Output the [x, y] coordinate of the center of the cell containing the given text.  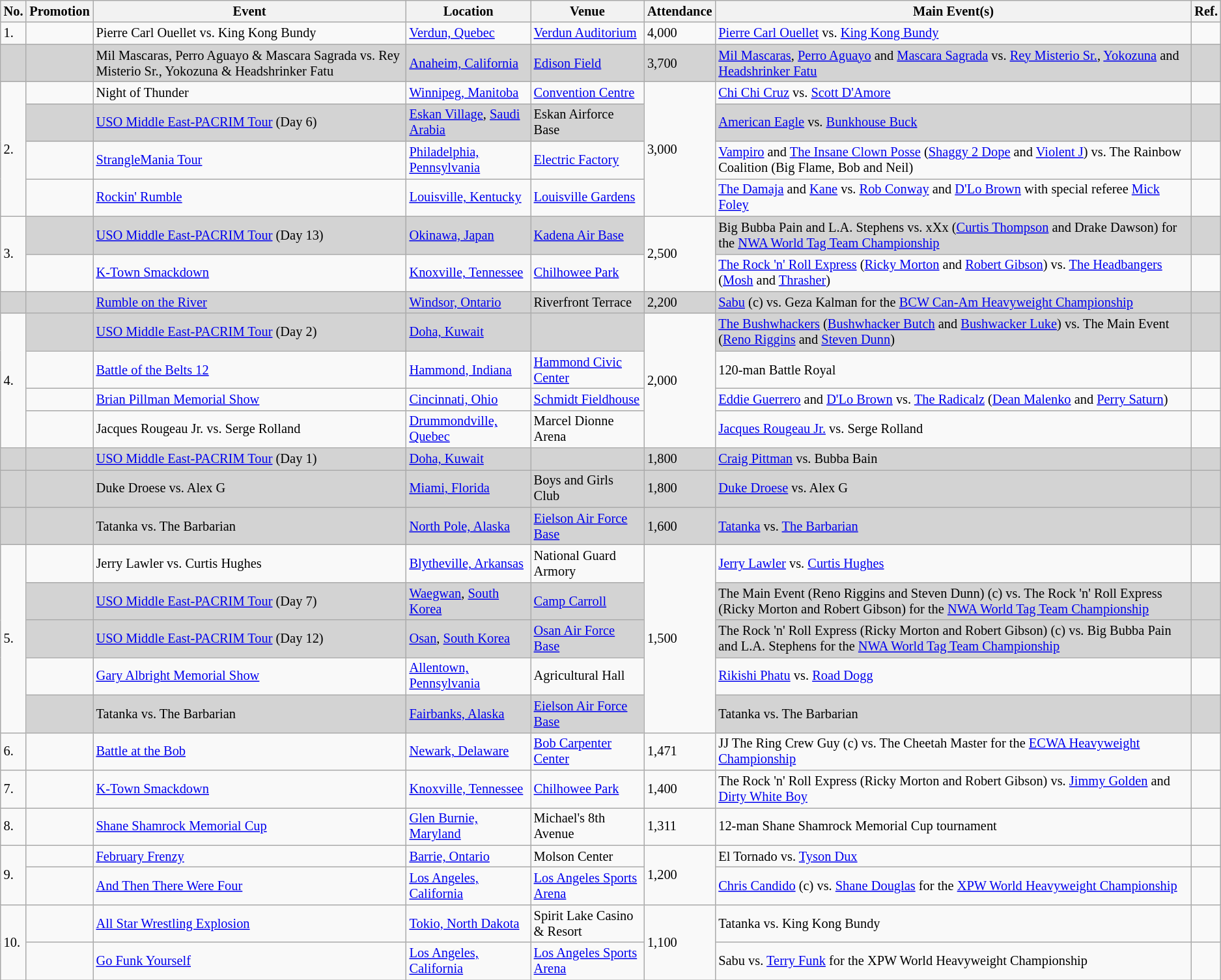
Rumble on the River [250, 302]
Winnipeg, Manitoba [469, 92]
2,500 [680, 254]
Big Bubba Pain and L.A. Stephens vs. xXx (Curtis Thompson and Drake Dawson) for the NWA World Tag Team Championship [953, 235]
Eskan Airforce Base [587, 122]
Agricultural Hall [587, 676]
Hammond, Indiana [469, 370]
All Star Wrestling Explosion [250, 923]
Mil Mascaras, Perro Aguayo & Mascara Sagrada vs. Rey Misterio Sr., Yokozuna & Headshrinker Fatu [250, 63]
Spirit Lake Casino & Resort [587, 923]
USO Middle East-PACRIM Tour (Day 12) [250, 639]
Gary Albright Memorial Show [250, 676]
Michael's 8th Avenue [587, 826]
Waegwan, South Korea [469, 601]
Drummondville, Quebec [469, 429]
And Then There Were Four [250, 886]
Battle at the Bob [250, 751]
Ref. [1206, 11]
1,400 [680, 789]
USO Middle East-PACRIM Tour (Day 1) [250, 459]
Barrie, Ontario [469, 856]
Molson Center [587, 856]
Hammond Civic Center [587, 370]
The Damaja and Kane vs. Rob Conway and D'Lo Brown with special referee Mick Foley [953, 197]
Louisville Gardens [587, 197]
February Frenzy [250, 856]
Cincinnati, Ohio [469, 399]
7. [14, 789]
Glen Burnie, Maryland [469, 826]
3,000 [680, 148]
3. [14, 254]
Tatanka vs. King Kong Bundy [953, 923]
Main Event(s) [953, 11]
Battle of the Belts 12 [250, 370]
1,200 [680, 875]
1,500 [680, 638]
1,100 [680, 942]
Riverfront Terrace [587, 302]
The Bushwhackers (Bushwhacker Butch and Bushwacker Luke) vs. The Main Event (Reno Riggins and Steven Dunn) [953, 332]
2,000 [680, 380]
The Rock 'n' Roll Express (Ricky Morton and Robert Gibson) vs. Jimmy Golden and Dirty White Boy [953, 789]
JJ The Ring Crew Guy (c) vs. The Cheetah Master for the ECWA Heavyweight Championship [953, 751]
Edison Field [587, 63]
3,700 [680, 63]
National Guard Armory [587, 563]
Craig Pittman vs. Bubba Bain [953, 459]
StrangleMania Tour [250, 160]
USO Middle East-PACRIM Tour (Day 7) [250, 601]
Chi Chi Cruz vs. Scott D'Amore [953, 92]
9. [14, 875]
8. [14, 826]
Brian Pillman Memorial Show [250, 399]
USO Middle East-PACRIM Tour (Day 2) [250, 332]
Camp Carroll [587, 601]
Marcel Dionne Arena [587, 429]
1. [14, 33]
North Pole, Alaska [469, 526]
Verdun, Quebec [469, 33]
Mil Mascaras, Perro Aguayo and Mascara Sagrada vs. Rey Misterio Sr., Yokozuna and Headshrinker Fatu [953, 63]
Venue [587, 11]
5. [14, 638]
6. [14, 751]
Anaheim, California [469, 63]
Shane Shamrock Memorial Cup [250, 826]
1,471 [680, 751]
Electric Factory [587, 160]
Bob Carpenter Center [587, 751]
1,600 [680, 526]
Rikishi Phatu vs. Road Dogg [953, 676]
12-man Shane Shamrock Memorial Cup tournament [953, 826]
Sabu vs. Terry Funk for the XPW World Heavyweight Championship [953, 961]
Louisville, Kentucky [469, 197]
Schmidt Fieldhouse [587, 399]
120-man Battle Royal [953, 370]
Chris Candido (c) vs. Shane Douglas for the XPW World Heavyweight Championship [953, 886]
Windsor, Ontario [469, 302]
Allentown, Pennsylvania [469, 676]
10. [14, 942]
The Rock 'n' Roll Express (Ricky Morton and Robert Gibson) (c) vs. Big Bubba Pain and L.A. Stephens for the NWA World Tag Team Championship [953, 639]
USO Middle East-PACRIM Tour (Day 13) [250, 235]
Philadelphia, Pennsylvania [469, 160]
Boys and Girls Club [587, 488]
Okinawa, Japan [469, 235]
1,311 [680, 826]
Night of Thunder [250, 92]
Tokio, North Dakota [469, 923]
No. [14, 11]
American Eagle vs. Bunkhouse Buck [953, 122]
Eddie Guerrero and D'Lo Brown vs. The Radicalz (Dean Malenko and Perry Saturn) [953, 399]
Rockin' Rumble [250, 197]
Sabu (c) vs. Geza Kalman for the BCW Can-Am Heavyweight Championship [953, 302]
Osan Air Force Base [587, 639]
Convention Centre [587, 92]
2,200 [680, 302]
USO Middle East-PACRIM Tour (Day 6) [250, 122]
Fairbanks, Alaska [469, 714]
Verdun Auditorium [587, 33]
Attendance [680, 11]
Eskan Village, Saudi Arabia [469, 122]
Osan, South Korea [469, 639]
Miami, Florida [469, 488]
4. [14, 380]
2. [14, 148]
Go Funk Yourself [250, 961]
Vampiro and The Insane Clown Posse (Shaggy 2 Dope and Violent J) vs. The Rainbow Coalition (Big Flame, Bob and Neil) [953, 160]
Kadena Air Base [587, 235]
Newark, Delaware [469, 751]
Location [469, 11]
Event [250, 11]
Blytheville, Arkansas [469, 563]
Promotion [59, 11]
The Rock 'n' Roll Express (Ricky Morton and Robert Gibson) vs. The Headbangers (Mosh and Thrasher) [953, 273]
El Tornado vs. Tyson Dux [953, 856]
4,000 [680, 33]
